Pinpoint the cell where the given text exists, returning its [X, Y] midpoint coordinate. 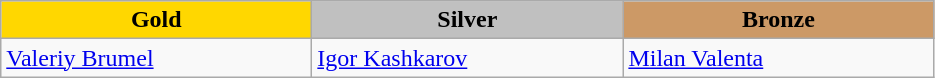
Igor Kashkarov [468, 58]
Silver [468, 20]
Gold [156, 20]
Milan Valenta [778, 58]
Valeriy Brumel [156, 58]
Bronze [778, 20]
